Determine the [x, y] coordinate at the center of the cell enclosing the given text.  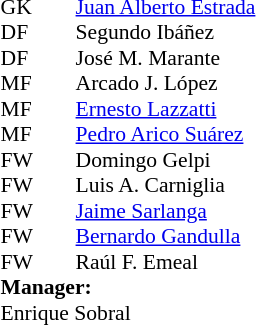
Bernardo Gandulla [166, 237]
José M. Marante [166, 58]
Pedro Arico Suárez [166, 135]
Luis A. Carniglia [166, 185]
Manager: [128, 287]
Domingo Gelpi [166, 160]
Ernesto Lazzatti [166, 109]
Raúl F. Emeal [166, 262]
Segundo Ibáñez [166, 33]
Jaime Sarlanga [166, 211]
Arcado J. López [166, 83]
